From the cell containing the given text, extract its center point as [x, y] coordinate. 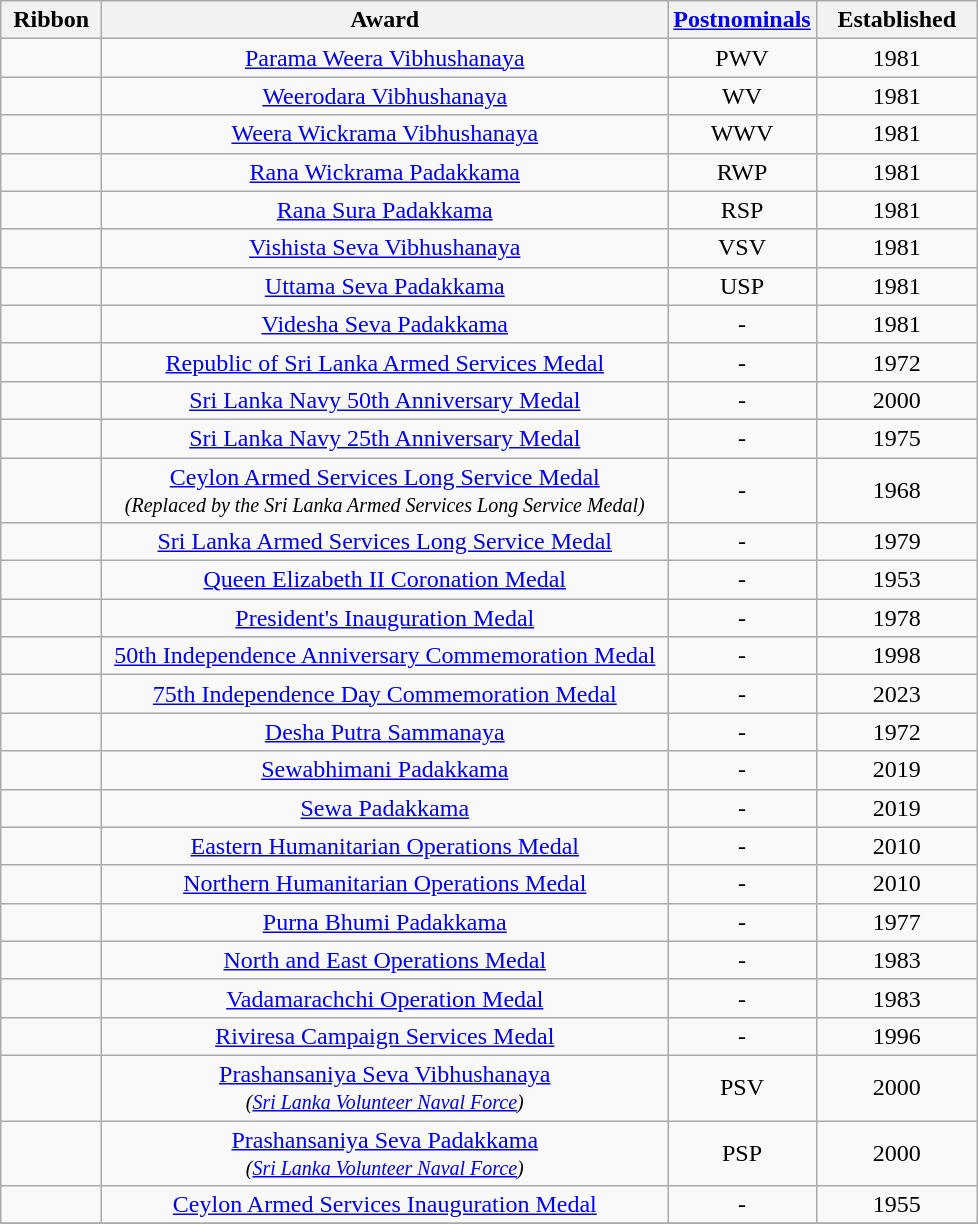
Ribbon [52, 20]
Eastern Humanitarian Operations Medal [385, 846]
Parama Weera Vibhushanaya [385, 58]
2023 [896, 694]
PSV [742, 1088]
Sri Lanka Navy 25th Anniversary Medal [385, 438]
Desha Putra Sammanaya [385, 732]
Postnominals [742, 20]
1975 [896, 438]
Prashansaniya Seva Padakkama(Sri Lanka Volunteer Naval Force) [385, 1152]
Ceylon Armed Services Long Service Medal(Replaced by the Sri Lanka Armed Services Long Service Medal) [385, 490]
VSV [742, 248]
1978 [896, 618]
1977 [896, 922]
PSP [742, 1152]
Prashansaniya Seva Vibhushanaya(Sri Lanka Volunteer Naval Force) [385, 1088]
Weera Wickrama Vibhushanaya [385, 134]
1968 [896, 490]
1979 [896, 542]
Riviresa Campaign Services Medal [385, 1036]
RWP [742, 172]
Rana Wickrama Padakkama [385, 172]
Award [385, 20]
Sri Lanka Armed Services Long Service Medal [385, 542]
Sewabhimani Padakkama [385, 770]
RSP [742, 210]
1955 [896, 1205]
50th Independence Anniversary Commemoration Medal [385, 656]
President's Inauguration Medal [385, 618]
Established [896, 20]
1953 [896, 580]
WWV [742, 134]
Sewa Padakkama [385, 808]
Vishista Seva Vibhushanaya [385, 248]
PWV [742, 58]
Vadamarachchi Operation Medal [385, 998]
Ceylon Armed Services Inauguration Medal [385, 1205]
Videsha Seva Padakkama [385, 324]
Republic of Sri Lanka Armed Services Medal [385, 362]
Queen Elizabeth II Coronation Medal [385, 580]
Sri Lanka Navy 50th Anniversary Medal [385, 400]
North and East Operations Medal [385, 960]
Northern Humanitarian Operations Medal [385, 884]
Weerodara Vibhushanaya [385, 96]
USP [742, 286]
1996 [896, 1036]
Uttama Seva Padakkama [385, 286]
Rana Sura Padakkama [385, 210]
1998 [896, 656]
Purna Bhumi Padakkama [385, 922]
WV [742, 96]
75th Independence Day Commemoration Medal [385, 694]
